Find where the given text appears and provide that cell's center as [x, y] coordinate. 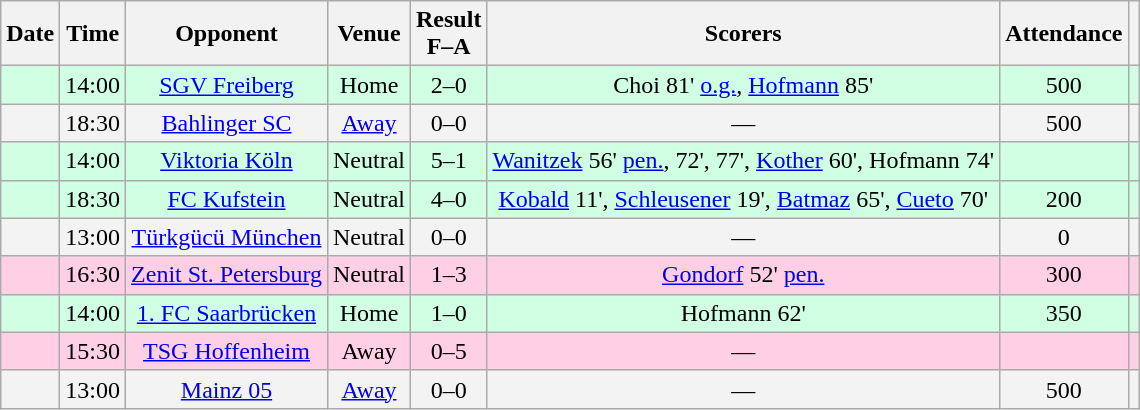
16:30 [93, 275]
Kobald 11', Schleusener 19', Batmaz 65', Cueto 70' [744, 199]
1–0 [449, 313]
0–5 [449, 351]
Bahlinger SC [227, 123]
Gondorf 52' pen. [744, 275]
Türkgücü München [227, 237]
Mainz 05 [227, 389]
Date [30, 34]
Hofmann 62' [744, 313]
2–0 [449, 85]
Scorers [744, 34]
Zenit St. Petersburg [227, 275]
0 [1064, 237]
Venue [368, 34]
Wanitzek 56' pen., 72', 77', Kother 60', Hofmann 74' [744, 161]
1–3 [449, 275]
Time [93, 34]
Viktoria Köln [227, 161]
SGV Freiberg [227, 85]
5–1 [449, 161]
Attendance [1064, 34]
200 [1064, 199]
ResultF–A [449, 34]
Opponent [227, 34]
TSG Hoffenheim [227, 351]
15:30 [93, 351]
Choi 81' o.g., Hofmann 85' [744, 85]
300 [1064, 275]
4–0 [449, 199]
FC Kufstein [227, 199]
350 [1064, 313]
1. FC Saarbrücken [227, 313]
